From the cell containing the given text, extract its center point as (X, Y) coordinate. 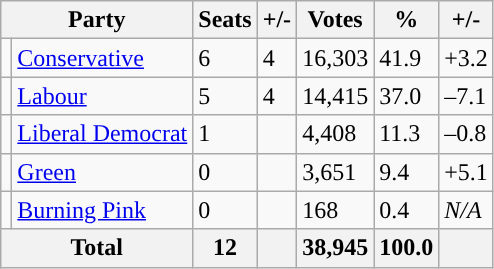
168 (336, 210)
6 (225, 58)
Conservative (102, 58)
Labour (102, 96)
+5.1 (466, 172)
41.9 (406, 58)
+3.2 (466, 58)
N/A (466, 210)
4,408 (336, 134)
5 (225, 96)
% (406, 20)
Burning Pink (102, 210)
11.3 (406, 134)
Seats (225, 20)
Total (97, 248)
12 (225, 248)
Liberal Democrat (102, 134)
Green (102, 172)
9.4 (406, 172)
3,651 (336, 172)
16,303 (336, 58)
–7.1 (466, 96)
–0.8 (466, 134)
Votes (336, 20)
38,945 (336, 248)
37.0 (406, 96)
1 (225, 134)
100.0 (406, 248)
Party (97, 20)
0.4 (406, 210)
14,415 (336, 96)
